Scan for the cell matching the given text and deliver its [X, Y] coordinate at center. 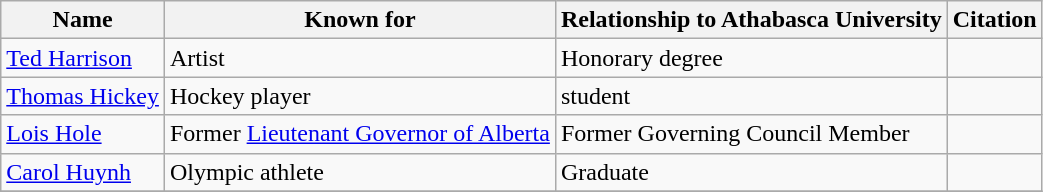
Former Lieutenant Governor of Alberta [360, 134]
Relationship to Athabasca University [751, 20]
Olympic athlete [360, 172]
Ted Harrison [83, 58]
student [751, 96]
Artist [360, 58]
Former Governing Council Member [751, 134]
Graduate [751, 172]
Honorary degree [751, 58]
Thomas Hickey [83, 96]
Carol Huynh [83, 172]
Known for [360, 20]
Lois Hole [83, 134]
Name [83, 20]
Hockey player [360, 96]
Citation [994, 20]
